Detect which cell encompasses the target text, then output its [X, Y] center coordinate. 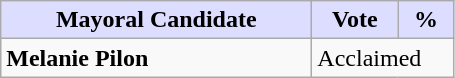
Vote [355, 20]
% [426, 20]
Acclaimed [383, 58]
Mayoral Candidate [156, 20]
Melanie Pilon [156, 58]
